Scan for the cell matching the given text and deliver its (X, Y) coordinate at center. 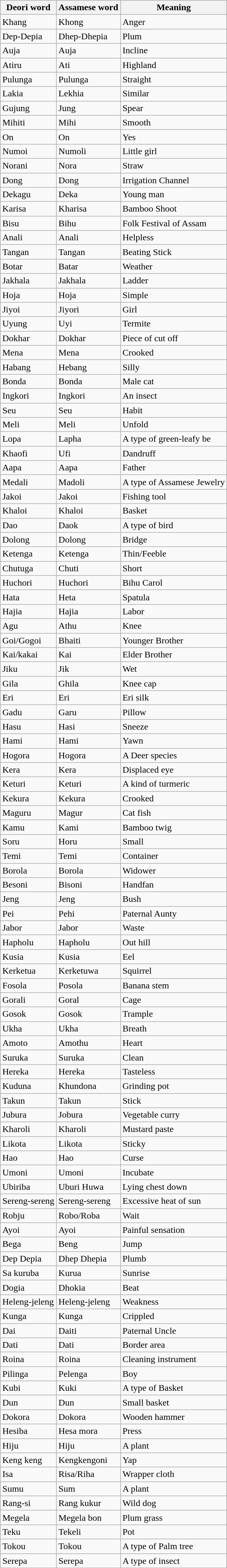
Plumb (174, 1259)
Rang kukur (89, 1503)
Tasteless (174, 1072)
Hesa mora (89, 1431)
Weakness (174, 1302)
Sunrise (174, 1273)
Chutuga (28, 568)
Wet (174, 669)
Jik (89, 669)
Simple (174, 295)
Younger Brother (174, 640)
Jiku (28, 669)
Silly (174, 367)
Bamboo Shoot (174, 209)
Ufi (89, 453)
Khang (28, 22)
Yap (174, 1460)
Stick (174, 1101)
Robo/Roba (89, 1215)
A kind of turmeric (174, 784)
Labor (174, 611)
Boy (174, 1374)
Kuduna (28, 1086)
Tekeli (89, 1532)
Hata (28, 597)
Cleaning instrument (174, 1359)
Ladder (174, 281)
Sneeze (174, 727)
Posola (89, 985)
Vegetable curry (174, 1115)
Incubate (174, 1172)
Squirrel (174, 971)
Bisu (28, 223)
Sticky (174, 1144)
Kerketuwa (89, 971)
Dao (28, 525)
Breath (174, 1028)
Straight (174, 79)
Girl (174, 309)
Lopa (28, 439)
Karisa (28, 209)
A type of bird (174, 525)
A Deer species (174, 755)
Pei (28, 914)
Lapha (89, 439)
Hasi (89, 727)
Rang-si (28, 1503)
Gujung (28, 108)
Jiyoi (28, 309)
Straw (174, 165)
Container (174, 856)
Ati (89, 65)
Dhokia (89, 1287)
Knee (174, 626)
Paternal Uncle (174, 1330)
An insect (174, 396)
Medali (28, 482)
Dai (28, 1330)
Gorali (28, 1000)
Cat fish (174, 813)
Anger (174, 22)
Pot (174, 1532)
Dhep-Dhepia (89, 36)
Lying chest down (174, 1187)
Plum grass (174, 1517)
Numoli (89, 151)
Unfold (174, 425)
Jump (174, 1244)
Waste (174, 928)
Small (174, 841)
Male cat (174, 381)
Mustard paste (174, 1129)
Bamboo twig (174, 827)
Yawn (174, 741)
Sumu (28, 1489)
Soru (28, 841)
Horu (89, 841)
Bhaiti (89, 640)
Jung (89, 108)
Banana stem (174, 985)
Beating Stick (174, 252)
Gila (28, 683)
Bridge (174, 540)
Teku (28, 1532)
Habang (28, 367)
Small basket (174, 1403)
Displaced eye (174, 770)
Isa (28, 1474)
Pehi (89, 914)
Risa/Riha (89, 1474)
Kai/kakai (28, 655)
A type of Palm tree (174, 1546)
Daiti (89, 1330)
Goral (89, 1000)
Khaofi (28, 453)
A type of green-leafy be (174, 439)
Excessive heat of sun (174, 1201)
Cage (174, 1000)
Batar (89, 266)
Atiru (28, 65)
Out hill (174, 942)
Kubi (28, 1388)
Painful sensation (174, 1230)
Mihi (89, 122)
Eel (174, 957)
Khong (89, 22)
Ghila (89, 683)
Thin/Feeble (174, 554)
Beng (89, 1244)
Helpless (174, 238)
Maguru (28, 813)
Jubura (28, 1115)
Nora (89, 165)
Megela (28, 1517)
Curse (174, 1158)
Kai (89, 655)
Lekhia (89, 94)
Goi/Gogoi (28, 640)
Chuti (89, 568)
Numoi (28, 151)
Mihiti (28, 122)
Amothu (89, 1043)
Press (174, 1431)
Pillow (174, 712)
Short (174, 568)
Heta (89, 597)
Pilinga (28, 1374)
Termite (174, 324)
Incline (174, 51)
Uyi (89, 324)
Plum (174, 36)
Highland (174, 65)
Assamese word (89, 8)
Sum (89, 1489)
Crippled (174, 1316)
Trample (174, 1014)
Knee cap (174, 683)
Paternal Aunty (174, 914)
A type of Basket (174, 1388)
Similar (174, 94)
Eri silk (174, 698)
Handfan (174, 885)
Kami (89, 827)
Dep Depia (28, 1259)
Dandruff (174, 453)
A type of Assamese Jewelry (174, 482)
Widower (174, 870)
Dekagu (28, 195)
Folk Festival of Assam (174, 223)
Beat (174, 1287)
A type of insect (174, 1561)
Khundona (89, 1086)
Young man (174, 195)
Habit (174, 410)
Kerketua (28, 971)
Keng keng (28, 1460)
Piece of cut off (174, 338)
Gadu (28, 712)
Wrapper cloth (174, 1474)
Kamu (28, 827)
Bush (174, 899)
Magur (89, 813)
Kuki (89, 1388)
Dogia (28, 1287)
Robju (28, 1215)
Sa kuruba (28, 1273)
Lakia (28, 94)
Bihu Carol (174, 583)
Pelenga (89, 1374)
Father (174, 468)
Agu (28, 626)
Norani (28, 165)
Wooden hammer (174, 1417)
Clean (174, 1057)
Border area (174, 1345)
Heart (174, 1043)
Weather (174, 266)
Botar (28, 266)
Jobura (89, 1115)
Besoni (28, 885)
Uburi Huwa (89, 1187)
Elder Brother (174, 655)
Meaning (174, 8)
Daok (89, 525)
Spear (174, 108)
Kurua (89, 1273)
Wild dog (174, 1503)
Irrigation Channel (174, 180)
Bihu (89, 223)
Amoto (28, 1043)
Yes (174, 137)
Bisoni (89, 885)
Grinding pot (174, 1086)
Athu (89, 626)
Spatula (174, 597)
Deori word (28, 8)
Fosola (28, 985)
Basket (174, 511)
Uyung (28, 324)
Hesiba (28, 1431)
Dep-Depia (28, 36)
Garu (89, 712)
Ubiriba (28, 1187)
Little girl (174, 151)
Megela bon (89, 1517)
Kengkengoni (89, 1460)
Fishing tool (174, 496)
Wait (174, 1215)
Hebang (89, 367)
Smooth (174, 122)
Kharisa (89, 209)
Madoli (89, 482)
Deka (89, 195)
Jiyori (89, 309)
Hasu (28, 727)
Bega (28, 1244)
Dhep Dhepia (89, 1259)
